Pinpoint the cell where the given text exists, returning its (x, y) midpoint coordinate. 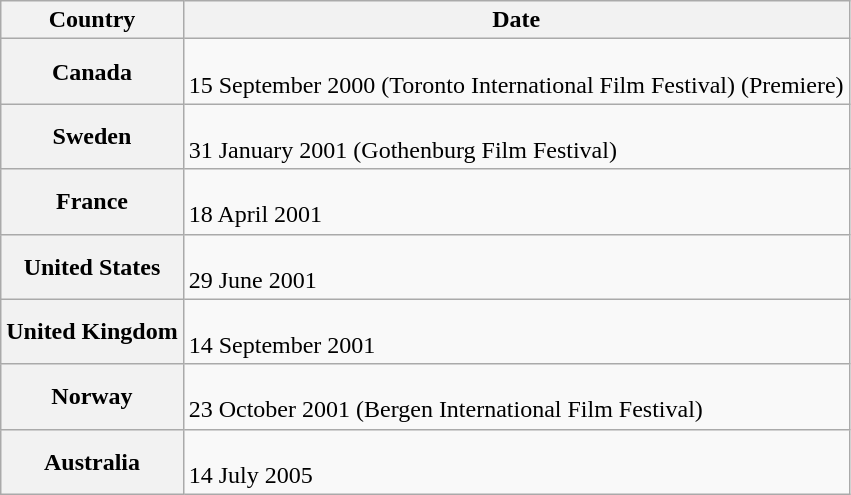
29 June 2001 (516, 266)
14 September 2001 (516, 332)
18 April 2001 (516, 202)
France (92, 202)
Country (92, 20)
Date (516, 20)
15 September 2000 (Toronto International Film Festival) (Premiere) (516, 72)
United States (92, 266)
United Kingdom (92, 332)
Sweden (92, 136)
23 October 2001 (Bergen International Film Festival) (516, 396)
Australia (92, 462)
Canada (92, 72)
Norway (92, 396)
31 January 2001 (Gothenburg Film Festival) (516, 136)
14 July 2005 (516, 462)
